Provide the [x, y] coordinate of the cell's center where the given text is located.  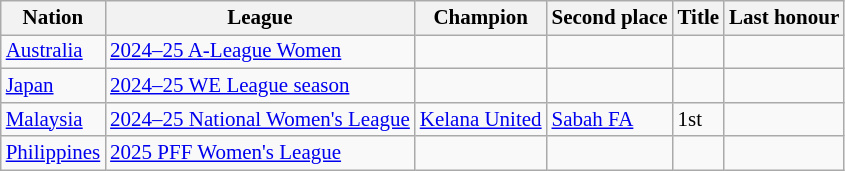
2024–25 WE League season [260, 86]
2025 PFF Women's League [260, 153]
Philippines [53, 153]
Kelana United [481, 119]
Champion [481, 18]
Japan [53, 86]
2024–25 National Women's League [260, 119]
Australia [53, 52]
2024–25 A-League Women [260, 52]
1st [699, 119]
Second place [610, 18]
Last honour [784, 18]
League [260, 18]
Malaysia [53, 119]
Title [699, 18]
Nation [53, 18]
Sabah FA [610, 119]
